Pinpoint the cell where the given text exists, returning its (X, Y) midpoint coordinate. 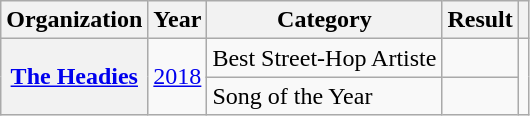
2018 (178, 77)
Song of the Year (324, 96)
Best Street-Hop Artiste (324, 58)
Year (178, 20)
Category (324, 20)
Organization (74, 20)
Result (480, 20)
The Headies (74, 77)
